Find where the given text appears and provide that cell's center as (X, Y) coordinate. 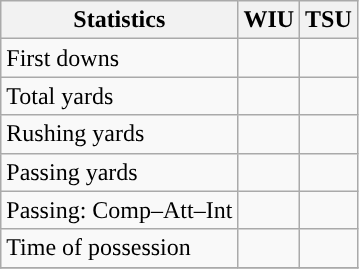
Passing: Comp–Att–Int (120, 210)
First downs (120, 58)
Passing yards (120, 172)
Statistics (120, 20)
WIU (269, 20)
Time of possession (120, 248)
Total yards (120, 96)
Rushing yards (120, 134)
TSU (329, 20)
